Search for the cell housing the specified text and yield its (X, Y) center coordinate. 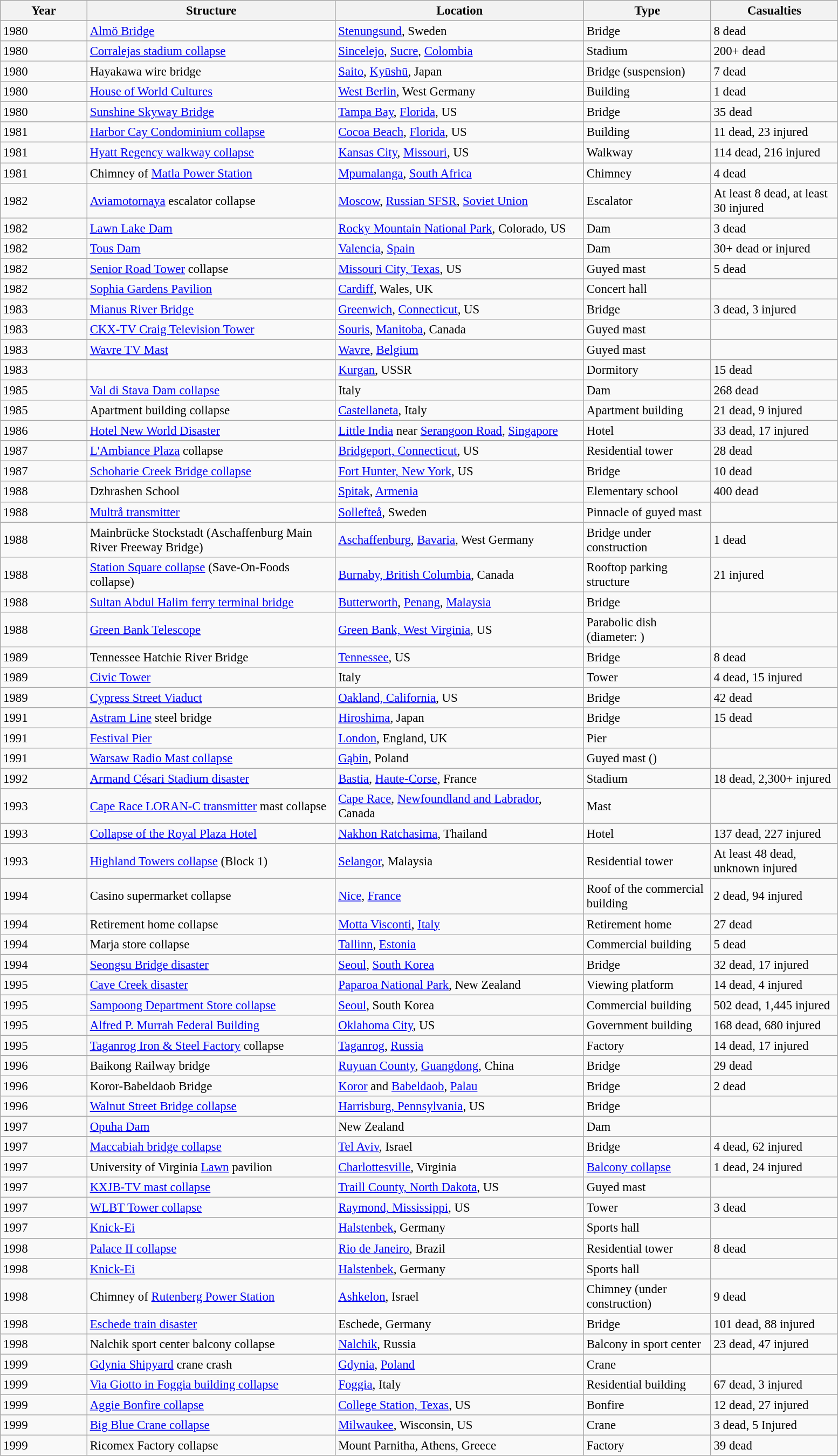
Stenungsund, Sweden (459, 31)
200+ dead (774, 51)
35 dead (774, 112)
Armand Césari Stadium disaster (211, 779)
39 dead (774, 1446)
Cave Creek disaster (211, 985)
University of Virginia Lawn pavilion (211, 1167)
2 dead, 94 injured (774, 897)
Bridge (suspension) (648, 72)
Cocoa Beach, Florida, US (459, 132)
101 dead, 88 injured (774, 1324)
Concert hall (648, 289)
Roof of the commercial building (648, 897)
Mount Parnitha, Athens, Greece (459, 1446)
Cypress Street Viaduct (211, 698)
23 dead, 47 injured (774, 1344)
London, England, UK (459, 739)
Hyatt Regency walkway collapse (211, 153)
Missouri City, Texas, US (459, 269)
Structure (211, 11)
Harbor Cay Condominium collapse (211, 132)
CKX-TV Craig Television Tower (211, 330)
Dormitory (648, 370)
Corralejas stadium collapse (211, 51)
WLBT Tower collapse (211, 1208)
Tennessee Hatchie River Bridge (211, 657)
Ricomex Factory collapse (211, 1446)
Almö Bridge (211, 31)
11 dead, 23 injured (774, 132)
4 dead, 15 injured (774, 678)
Chimney (648, 173)
Butterworth, Penang, Malaysia (459, 602)
1 dead, 24 injured (774, 1167)
Retirement home (648, 924)
Hiroshima, Japan (459, 718)
Tous Dam (211, 248)
Castellaneta, Italy (459, 411)
9 dead (774, 1296)
Baikong Railway bridge (211, 1066)
Civic Tower (211, 678)
Type (648, 11)
Schoharie Creek Bridge collapse (211, 471)
Hotel New World Disaster (211, 431)
Bridgeport, Connecticut, US (459, 451)
Oakland, California, US (459, 698)
Casualties (774, 11)
Seongsu Bridge disaster (211, 965)
Dzhrashen School (211, 492)
30+ dead or injured (774, 248)
Bonfire (648, 1405)
Alfred P. Murrah Federal Building (211, 1026)
Motta Visconti, Italy (459, 924)
Apartment building collapse (211, 411)
Wavre TV Mast (211, 350)
College Station, Texas, US (459, 1405)
33 dead, 17 injured (774, 431)
1992 (44, 779)
Nakhon Ratchasima, Thailand (459, 834)
Taganrog Iron & Steel Factory collapse (211, 1045)
Ruyuan County, Guangdong, China (459, 1066)
67 dead, 3 injured (774, 1385)
Gąbin, Poland (459, 758)
Via Giotto in Foggia building collapse (211, 1385)
Mainbrücke Stockstadt (Aschaffenburg Main River Freeway Bridge) (211, 539)
Traill County, North Dakota, US (459, 1187)
4 dead, 62 injured (774, 1147)
Warsaw Radio Mast collapse (211, 758)
18 dead, 2,300+ injured (774, 779)
12 dead, 27 injured (774, 1405)
Spitak, Armenia (459, 492)
Raymond, Mississippi, US (459, 1208)
Chimney of Matla Power Station (211, 173)
Eschede train disaster (211, 1324)
42 dead (774, 698)
Elementary school (648, 492)
Koror-Babeldaob Bridge (211, 1086)
Astram Line steel bridge (211, 718)
Mast (648, 806)
Rio de Janeiro, Brazil (459, 1248)
Fort Hunter, New York, US (459, 471)
Taganrog, Russia (459, 1045)
14 dead, 4 injured (774, 985)
Escalator (648, 201)
Apartment building (648, 411)
Residential building (648, 1385)
Pier (648, 739)
Nice, France (459, 897)
Balcony collapse (648, 1167)
Aviamotornaya escalator collapse (211, 201)
3 dead, 5 Injured (774, 1425)
Tennessee, US (459, 657)
West Berlin, West Germany (459, 92)
Chimney (under construction) (648, 1296)
Lawn Lake Dam (211, 228)
21 dead, 9 injured (774, 411)
Mianus River Bridge (211, 309)
1986 (44, 431)
Sampoong Department Store collapse (211, 1005)
Walkway (648, 153)
Milwaukee, Wisconsin, US (459, 1425)
Casino supermarket collapse (211, 897)
Kansas City, Missouri, US (459, 153)
Maccabiah bridge collapse (211, 1147)
At least 8 dead, at least 30 injured (774, 201)
Parabolic dish (diameter: ) (648, 630)
L'Ambiance Plaza collapse (211, 451)
Kurgan, USSR (459, 370)
29 dead (774, 1066)
Sunshine Skyway Bridge (211, 112)
Little India near Serangoon Road, Singapore (459, 431)
3 dead, 3 injured (774, 309)
114 dead, 216 injured (774, 153)
Mpumalanga, South Africa (459, 173)
502 dead, 1,445 injured (774, 1005)
Sincelejo, Sucre, Colombia (459, 51)
Tampa Bay, Florida, US (459, 112)
Valencia, Spain (459, 248)
14 dead, 17 injured (774, 1045)
137 dead, 227 injured (774, 834)
Souris, Manitoba, Canada (459, 330)
268 dead (774, 391)
168 dead, 680 injured (774, 1026)
Harrisburg, Pennsylvania, US (459, 1106)
Wavre, Belgium (459, 350)
Government building (648, 1026)
Big Blue Crane collapse (211, 1425)
Burnaby, British Columbia, Canada (459, 574)
Sophia Gardens Pavilion (211, 289)
Retirement home collapse (211, 924)
Paparoa National Park, New Zealand (459, 985)
21 injured (774, 574)
Location (459, 11)
Chimney of Rutenberg Power Station (211, 1296)
Cape Race, Newfoundland and Labrador, Canada (459, 806)
Senior Road Tower collapse (211, 269)
Collapse of the Royal Plaza Hotel (211, 834)
10 dead (774, 471)
Green Bank, West Virginia, US (459, 630)
Gdynia, Poland (459, 1364)
Gdynia Shipyard crane crash (211, 1364)
400 dead (774, 492)
28 dead (774, 451)
Green Bank Telescope (211, 630)
Walnut Street Bridge collapse (211, 1106)
House of World Cultures (211, 92)
Oklahoma City, US (459, 1026)
Koror and Babeldaob, Palau (459, 1086)
Eschede, Germany (459, 1324)
32 dead, 17 injured (774, 965)
Opuha Dam (211, 1127)
7 dead (774, 72)
Nalchik sport center balcony collapse (211, 1344)
Festival Pier (211, 739)
Cape Race LORAN-C transmitter mast collapse (211, 806)
Aschaffenburg, Bavaria, West Germany (459, 539)
Year (44, 11)
Greenwich, Connecticut, US (459, 309)
Charlottesville, Virginia (459, 1167)
27 dead (774, 924)
Tallinn, Estonia (459, 944)
Guyed mast () (648, 758)
Rooftop parking structure (648, 574)
Sultan Abdul Halim ferry terminal bridge (211, 602)
Cardiff, Wales, UK (459, 289)
Val di Stava Dam collapse (211, 391)
Nalchik, Russia (459, 1344)
2 dead (774, 1086)
4 dead (774, 173)
Bridge under construction (648, 539)
Sollefteå, Sweden (459, 512)
Marja store collapse (211, 944)
New Zealand (459, 1127)
Station Square collapse (Save-On-Foods collapse) (211, 574)
Hayakawa wire bridge (211, 72)
Foggia, Italy (459, 1385)
At least 48 dead, unknown injured (774, 861)
Tel Aviv, Israel (459, 1147)
Palace II collapse (211, 1248)
Multrå transmitter (211, 512)
Bastia, Haute-Corse, France (459, 779)
Rocky Mountain National Park, Colorado, US (459, 228)
Ashkelon, Israel (459, 1296)
Saito, Kyūshū, Japan (459, 72)
Viewing platform (648, 985)
Selangor, Malaysia (459, 861)
Moscow, Russian SFSR, Soviet Union (459, 201)
Pinnacle of guyed mast (648, 512)
Highland Towers collapse (Block 1) (211, 861)
Aggie Bonfire collapse (211, 1405)
KXJB-TV mast collapse (211, 1187)
Balcony in sport center (648, 1344)
